Determine the [x, y] coordinate at the center of the cell enclosing the given text.  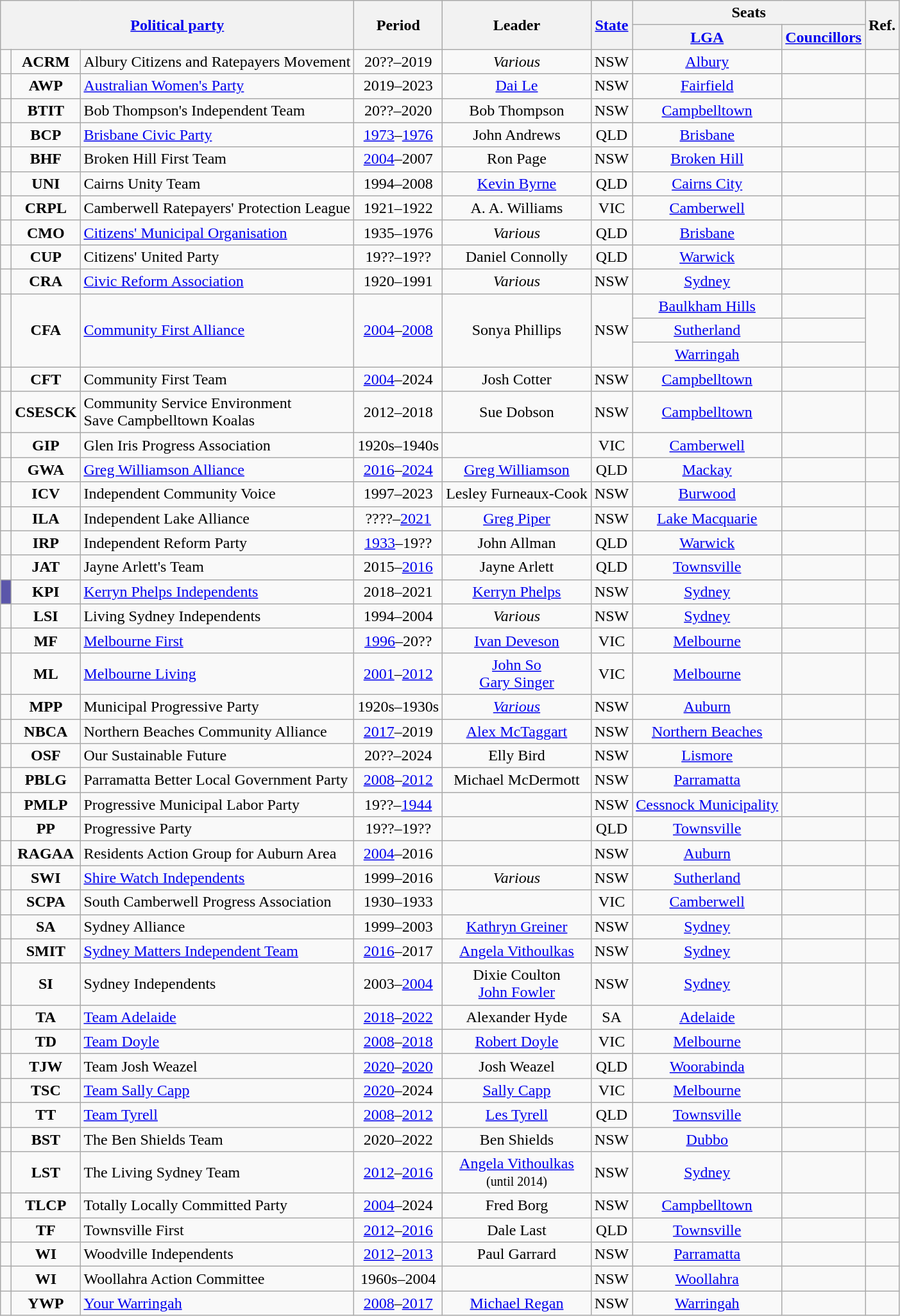
Bob Thompson's Independent Team [217, 110]
Parramatta Better Local Government Party [217, 780]
John So Gary Singer [517, 674]
Broken Hill [707, 159]
LST [46, 1173]
1921–1922 [398, 208]
2004–2007 [398, 159]
TSC [46, 1090]
1960s–2004 [398, 1279]
BCP [46, 135]
2001–2012 [398, 674]
Josh Weazel [517, 1066]
Ref. [881, 25]
Your Warringah [217, 1303]
Kerryn Phelps Independents [217, 592]
Team Adelaide [217, 1017]
TJW [46, 1066]
AWP [46, 86]
Josh Cotter [517, 379]
TLCP [46, 1206]
1933–19?? [398, 543]
Sally Capp [517, 1090]
Lismore [707, 756]
MPP [46, 706]
State [611, 25]
1920–1991 [398, 281]
CUP [46, 257]
Lake Macquarie [707, 518]
Fairfield [707, 86]
Northern Beaches Community Alliance [217, 731]
Independent Community Voice [217, 494]
Team Doyle [217, 1041]
2019–2023 [398, 86]
20??–2019 [398, 62]
????–2021 [398, 518]
Dai Le [517, 86]
Progressive Party [217, 829]
Broken Hill First Team [217, 159]
LGA [707, 37]
2018–2021 [398, 592]
IRP [46, 543]
Ron Page [517, 159]
CFA [46, 330]
SCPA [46, 902]
ACRM [46, 62]
ILA [46, 518]
SI [46, 984]
CRPL [46, 208]
Municipal Progressive Party [217, 706]
Greg Piper [517, 518]
Community First Team [217, 379]
South Camberwell Progress Association [217, 902]
RAGAA [46, 853]
2017–2019 [398, 731]
The Ben Shields Team [217, 1139]
Camberwell Ratepayers' Protection League [217, 208]
1935–1976 [398, 232]
2012–2013 [398, 1254]
Leader [517, 25]
20??–2024 [398, 756]
BHF [46, 159]
MF [46, 640]
2004–2016 [398, 853]
Glen Iris Progress Association [217, 445]
Melbourne Living [217, 674]
SMIT [46, 951]
Australian Women's Party [217, 86]
TD [46, 1041]
Kevin Byrne [517, 184]
Community Service Environment Save Campbelltown Koalas [217, 412]
Team Tyrell [217, 1115]
Team Sally Capp [217, 1090]
CRA [46, 281]
Melbourne First [217, 640]
1999–2003 [398, 927]
A. A. Williams [517, 208]
GWA [46, 470]
1920s–1940s [398, 445]
UNI [46, 184]
Woollahra Action Committee [217, 1279]
1999–2016 [398, 878]
2016–2024 [398, 470]
2015–2016 [398, 567]
SWI [46, 878]
PMLP [46, 805]
Seats [749, 13]
Dubbo [707, 1139]
CFT [46, 379]
20??–2020 [398, 110]
Michael Regan [517, 1303]
Greg Williamson [517, 470]
Cairns Unity Team [217, 184]
KPI [46, 592]
2012–2018 [398, 412]
1920s–1930s [398, 706]
Robert Doyle [517, 1041]
2020–2022 [398, 1139]
Sydney Independents [217, 984]
Jayne Arlett's Team [217, 567]
Mackay [707, 470]
Dale Last [517, 1230]
OSF [46, 756]
NBCA [46, 731]
CMO [46, 232]
Brisbane Civic Party [217, 135]
Burwood [707, 494]
2020–2020 [398, 1066]
1930–1933 [398, 902]
Sue Dobson [517, 412]
Councillors [824, 37]
1973–1976 [398, 135]
Shire Watch Independents [217, 878]
Woodville Independents [217, 1254]
ICV [46, 494]
2020–2024 [398, 1090]
1994–2004 [398, 616]
Paul Garrard [517, 1254]
Civic Reform Association [217, 281]
Albury [707, 62]
Alex McTaggart [517, 731]
Angela Vithoulkas [517, 951]
Residents Action Group for Auburn Area [217, 853]
ML [46, 674]
Northern Beaches [707, 731]
Independent Reform Party [217, 543]
TF [46, 1230]
Kerryn Phelps [517, 592]
John Andrews [517, 135]
Fred Borg [517, 1206]
LSI [46, 616]
2003–2004 [398, 984]
Ivan Deveson [517, 640]
Progressive Municipal Labor Party [217, 805]
TA [46, 1017]
Alexander Hyde [517, 1017]
Townsville First [217, 1230]
Les Tyrell [517, 1115]
Cairns City [707, 184]
Dixie Coulton John Fowler [517, 984]
Elly Bird [517, 756]
Daniel Connolly [517, 257]
Independent Lake Alliance [217, 518]
Ben Shields [517, 1139]
Kathryn Greiner [517, 927]
Living Sydney Independents [217, 616]
1996–20?? [398, 640]
Lesley Furneaux-Cook [517, 494]
2008–2018 [398, 1041]
YWP [46, 1303]
JAT [46, 567]
Political party [177, 25]
GIP [46, 445]
Michael McDermott [517, 780]
Citizens' Municipal Organisation [217, 232]
Woollahra [707, 1279]
Woorabinda [707, 1066]
Citizens' United Party [217, 257]
Cessnock Municipality [707, 805]
2018–2022 [398, 1017]
The Living Sydney Team [217, 1173]
Baulkham Hills [707, 306]
Period [398, 25]
Greg Williamson Alliance [217, 470]
CSESCK [46, 412]
PBLG [46, 780]
1994–2008 [398, 184]
1997–2023 [398, 494]
Bob Thompson [517, 110]
Sydney Alliance [217, 927]
Our Sustainable Future [217, 756]
Team Josh Weazel [217, 1066]
John Allman [517, 543]
Sydney Matters Independent Team [217, 951]
BTIT [46, 110]
BST [46, 1139]
2004–2008 [398, 330]
2016–2017 [398, 951]
TT [46, 1115]
Angela Vithoulkas (until 2014) [517, 1173]
Jayne Arlett [517, 567]
Albury Citizens and Ratepayers Movement [217, 62]
PP [46, 829]
2008–2017 [398, 1303]
Adelaide [707, 1017]
Community First Alliance [217, 330]
19??–1944 [398, 805]
Sonya Phillips [517, 330]
Totally Locally Committed Party [217, 1206]
